Detect which cell encompasses the target text, then output its [X, Y] center coordinate. 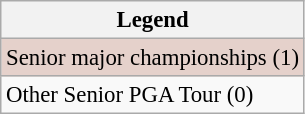
Other Senior PGA Tour (0) [153, 95]
Senior major championships (1) [153, 58]
Legend [153, 20]
